Capture the cell that displays the provided text and extract its (x, y) central coordinate. 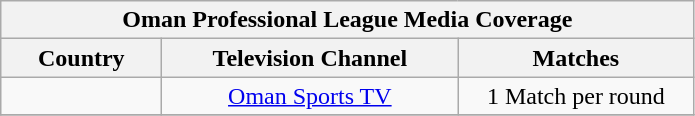
Oman Professional League Media Coverage (348, 20)
Matches (576, 58)
Television Channel (310, 58)
1 Match per round (576, 96)
Oman Sports TV (310, 96)
Country (82, 58)
